Output the (X, Y) coordinate of the center of the cell containing the given text.  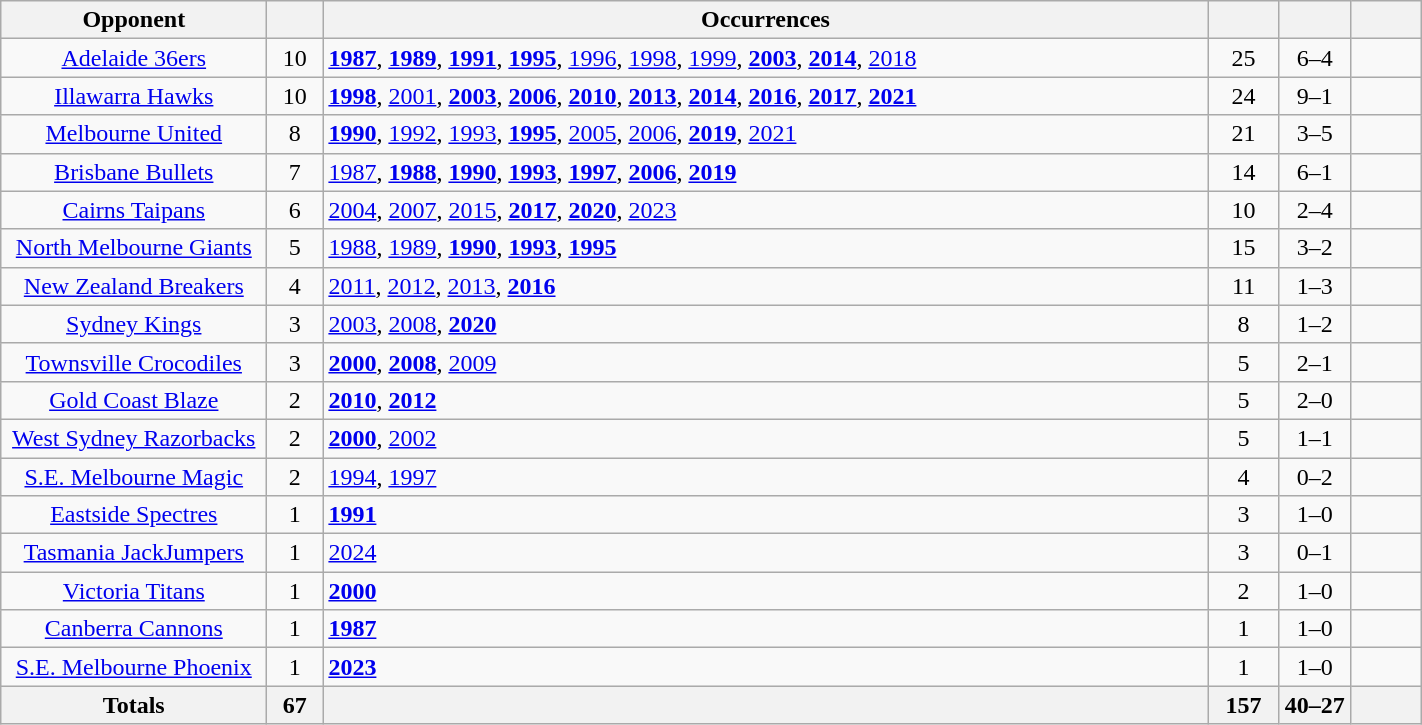
15 (1244, 248)
Tasmania JackJumpers (134, 553)
1991 (766, 515)
Gold Coast Blaze (134, 400)
3–2 (1314, 248)
1–1 (1314, 438)
11 (1244, 286)
1998, 2001, 2003, 2006, 2010, 2013, 2014, 2016, 2017, 2021 (766, 96)
6 (295, 210)
1–3 (1314, 286)
New Zealand Breakers (134, 286)
6–1 (1314, 172)
Illawarra Hawks (134, 96)
1990, 1992, 1993, 1995, 2005, 2006, 2019, 2021 (766, 134)
1987, 1988, 1990, 1993, 1997, 2006, 2019 (766, 172)
West Sydney Razorbacks (134, 438)
Victoria Titans (134, 591)
2023 (766, 667)
157 (1244, 705)
9–1 (1314, 96)
Cairns Taipans (134, 210)
14 (1244, 172)
North Melbourne Giants (134, 248)
0–2 (1314, 477)
Opponent (134, 20)
2–1 (1314, 362)
6–4 (1314, 58)
Totals (134, 705)
1987, 1989, 1991, 1995, 1996, 1998, 1999, 2003, 2014, 2018 (766, 58)
Occurrences (766, 20)
Sydney Kings (134, 324)
25 (1244, 58)
2–0 (1314, 400)
2000 (766, 591)
Canberra Cannons (134, 629)
24 (1244, 96)
Adelaide 36ers (134, 58)
Melbourne United (134, 134)
2–4 (1314, 210)
1994, 1997 (766, 477)
2010, 2012 (766, 400)
Eastside Spectres (134, 515)
2004, 2007, 2015, 2017, 2020, 2023 (766, 210)
Townsville Crocodiles (134, 362)
2024 (766, 553)
2000, 2002 (766, 438)
2011, 2012, 2013, 2016 (766, 286)
2003, 2008, 2020 (766, 324)
2000, 2008, 2009 (766, 362)
S.E. Melbourne Magic (134, 477)
21 (1244, 134)
Brisbane Bullets (134, 172)
1–2 (1314, 324)
1988, 1989, 1990, 1993, 1995 (766, 248)
0–1 (1314, 553)
7 (295, 172)
S.E. Melbourne Phoenix (134, 667)
1987 (766, 629)
67 (295, 705)
3–5 (1314, 134)
40–27 (1314, 705)
